Provide the [x, y] coordinate of the cell's center where the given text is located.  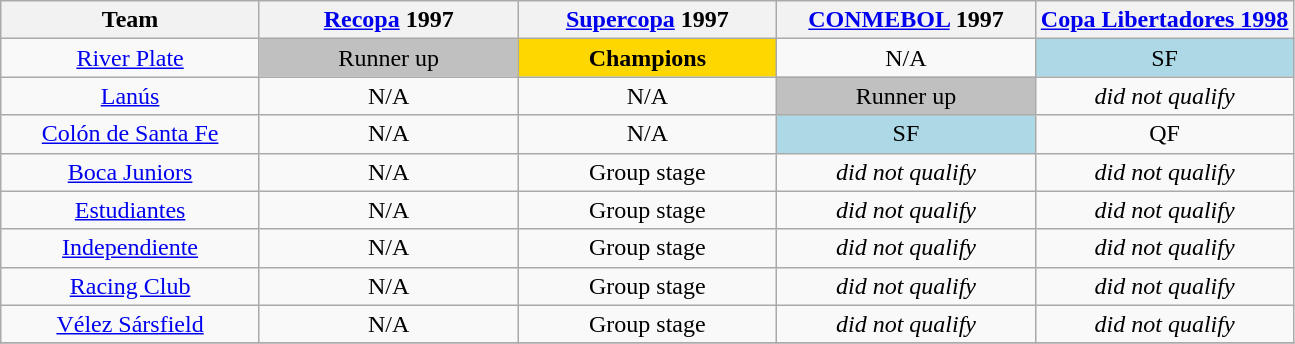
QF [1164, 134]
Independiente [130, 248]
Team [130, 20]
Estudiantes [130, 210]
Supercopa 1997 [648, 20]
Lanús [130, 96]
Champions [648, 58]
Boca Juniors [130, 172]
Colón de Santa Fe [130, 134]
Copa Libertadores 1998 [1164, 20]
Racing Club [130, 286]
CONMEBOL 1997 [906, 20]
River Plate [130, 58]
Recopa 1997 [388, 20]
Vélez Sársfield [130, 324]
